Extract the (X, Y) coordinate from the center of the cell holding the provided text.  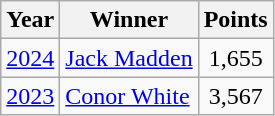
3,567 (236, 96)
2023 (30, 96)
Jack Madden (129, 58)
1,655 (236, 58)
Points (236, 20)
Year (30, 20)
Conor White (129, 96)
Winner (129, 20)
2024 (30, 58)
